Determine the (x, y) coordinate at the center of the cell enclosing the given text.  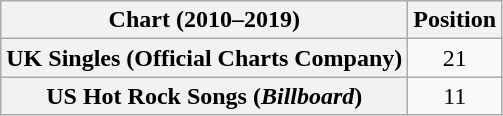
Chart (2010–2019) (204, 20)
US Hot Rock Songs (Billboard) (204, 96)
21 (455, 58)
11 (455, 96)
UK Singles (Official Charts Company) (204, 58)
Position (455, 20)
